Determine the (X, Y) coordinate at the center of the cell enclosing the given text.  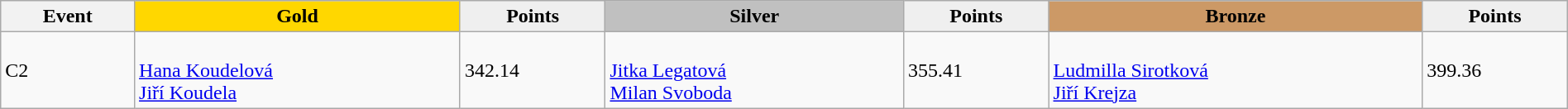
Gold (298, 17)
399.36 (1495, 70)
342.14 (533, 70)
Bronze (1236, 17)
355.41 (976, 70)
C2 (68, 70)
Hana KoudelováJiří Koudela (298, 70)
Event (68, 17)
Jitka LegatováMilan Svoboda (754, 70)
Silver (754, 17)
Ludmilla SirotkováJiří Krejza (1236, 70)
